Scan for the cell matching the given text and deliver its (X, Y) coordinate at center. 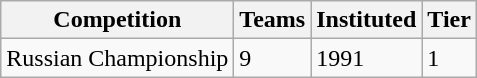
1991 (366, 58)
9 (272, 58)
Russian Championship (118, 58)
Teams (272, 20)
Tier (450, 20)
Competition (118, 20)
Instituted (366, 20)
1 (450, 58)
